Scan for the cell matching the given text and deliver its [X, Y] coordinate at center. 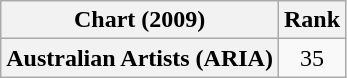
35 [312, 58]
Rank [312, 20]
Chart (2009) [140, 20]
Australian Artists (ARIA) [140, 58]
